From the cell containing the given text, extract its center point as (X, Y) coordinate. 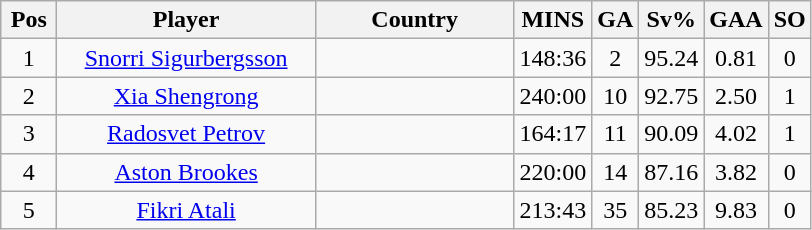
90.09 (672, 134)
92.75 (672, 96)
4 (29, 172)
MINS (553, 20)
Country (414, 20)
3.82 (736, 172)
5 (29, 210)
SO (790, 20)
95.24 (672, 58)
240:00 (553, 96)
GA (616, 20)
Fikri Atali (186, 210)
Player (186, 20)
4.02 (736, 134)
10 (616, 96)
213:43 (553, 210)
85.23 (672, 210)
87.16 (672, 172)
Aston Brookes (186, 172)
14 (616, 172)
Radosvet Petrov (186, 134)
Sv% (672, 20)
GAA (736, 20)
Xia Shengrong (186, 96)
164:17 (553, 134)
11 (616, 134)
2.50 (736, 96)
0.81 (736, 58)
148:36 (553, 58)
220:00 (553, 172)
Pos (29, 20)
35 (616, 210)
Snorri Sigurbergsson (186, 58)
9.83 (736, 210)
3 (29, 134)
